Provide the [x, y] coordinate of the cell's center where the given text is located.  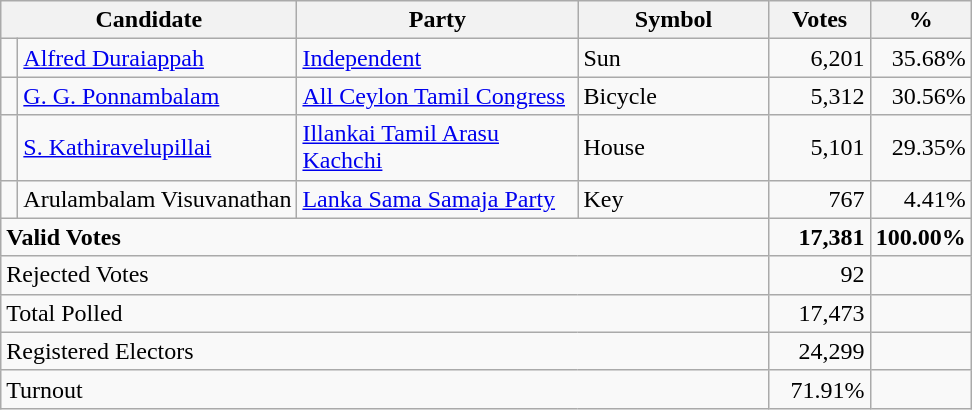
Votes [820, 20]
Party [438, 20]
Key [674, 199]
Turnout [385, 389]
Valid Votes [385, 237]
17,473 [820, 313]
Independent [438, 58]
6,201 [820, 58]
House [674, 148]
Lanka Sama Samaja Party [438, 199]
5,101 [820, 148]
Candidate [149, 20]
24,299 [820, 351]
Total Polled [385, 313]
5,312 [820, 96]
4.41% [920, 199]
Registered Electors [385, 351]
% [920, 20]
Bicycle [674, 96]
Arulambalam Visuvanathan [158, 199]
All Ceylon Tamil Congress [438, 96]
Alfred Duraiappah [158, 58]
G. G. Ponnambalam [158, 96]
71.91% [820, 389]
Rejected Votes [385, 275]
767 [820, 199]
Sun [674, 58]
S. Kathiravelupillai [158, 148]
30.56% [920, 96]
Illankai Tamil Arasu Kachchi [438, 148]
92 [820, 275]
100.00% [920, 237]
35.68% [920, 58]
Symbol [674, 20]
17,381 [820, 237]
29.35% [920, 148]
